Detect which cell encompasses the target text, then output its (X, Y) center coordinate. 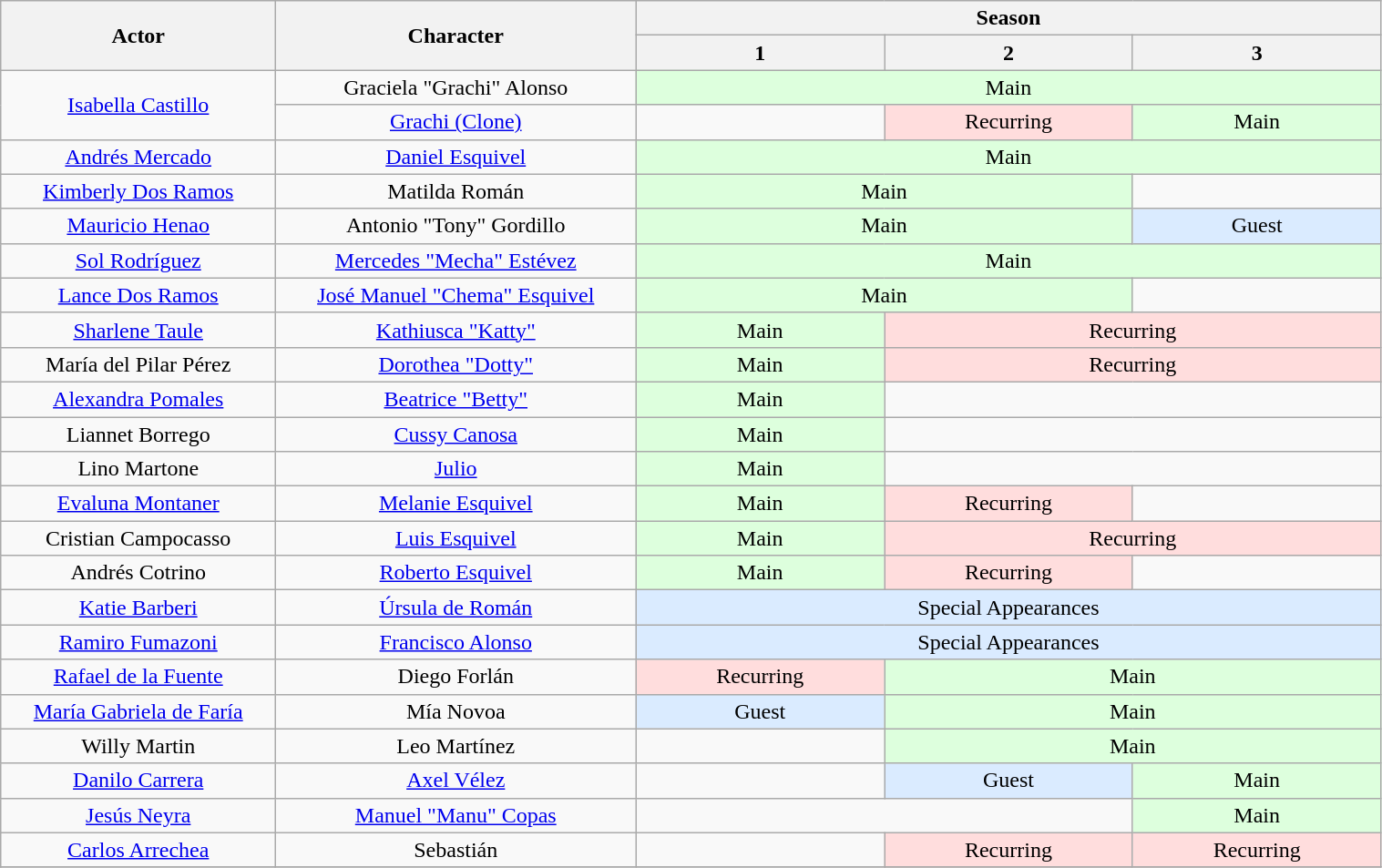
Actor (138, 36)
Sharlene Taule (138, 330)
Lance Dos Ramos (138, 295)
Daniel Esquivel (456, 157)
Sol Rodríguez (138, 260)
Willy Martin (138, 746)
Mauricio Henao (138, 226)
Isabella Castillo (138, 105)
Lino Martone (138, 469)
Kimberly Dos Ramos (138, 191)
Evaluna Montaner (138, 504)
Cussy Canosa (456, 434)
María Gabriela de Faría (138, 711)
Rafael de la Fuente (138, 677)
María del Pilar Pérez (138, 364)
Graciela "Grachi" Alonso (456, 87)
Axel Vélez (456, 781)
Katie Barberi (138, 608)
Roberto Esquivel (456, 573)
Leo Martínez (456, 746)
Character (456, 36)
Diego Forlán (456, 677)
Cristian Campocasso (138, 538)
Mercedes "Mecha" Estévez (456, 260)
Carlos Arrechea (138, 850)
Dorothea "Dotty" (456, 364)
Liannet Borrego (138, 434)
Beatrice "Betty" (456, 399)
1 (760, 53)
Jesús Neyra (138, 815)
Julio (456, 469)
Alexandra Pomales (138, 399)
Sebastián (456, 850)
Andrés Mercado (138, 157)
Andrés Cotrino (138, 573)
Matilda Román (456, 191)
Francisco Alonso (456, 642)
José Manuel "Chema" Esquivel (456, 295)
2 (1009, 53)
Úrsula de Román (456, 608)
Antonio "Tony" Gordillo (456, 226)
3 (1257, 53)
Danilo Carrera (138, 781)
Season (1008, 18)
Melanie Esquivel (456, 504)
Kathiusca "Katty" (456, 330)
Manuel "Manu" Copas (456, 815)
Ramiro Fumazoni (138, 642)
Grachi (Clone) (456, 122)
Luis Esquivel (456, 538)
Mía Novoa (456, 711)
